Detect which cell encompasses the target text, then output its [X, Y] center coordinate. 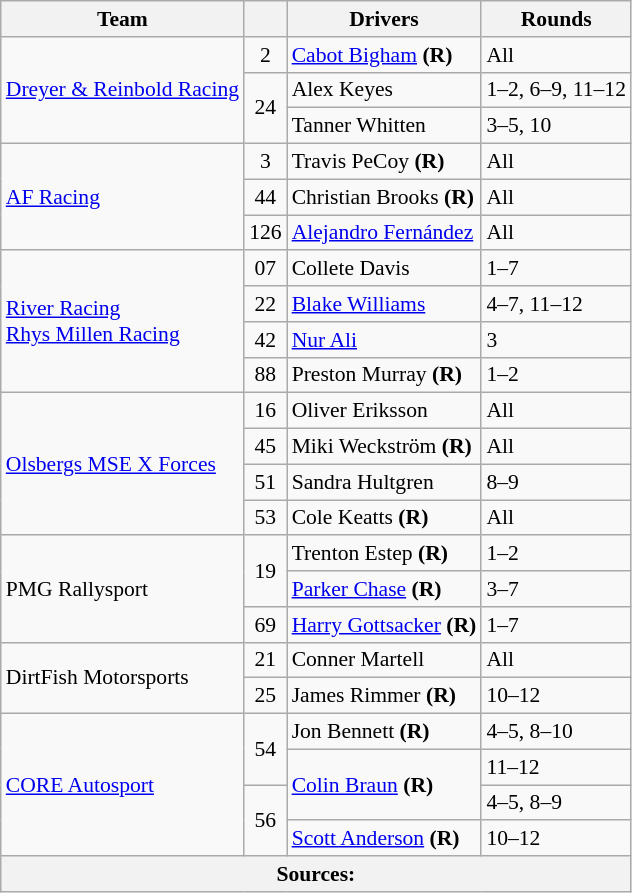
Collete Davis [384, 269]
Blake Williams [384, 304]
44 [266, 197]
River Racing Rhys Millen Racing [122, 322]
126 [266, 233]
8–9 [556, 482]
88 [266, 375]
Drivers [384, 19]
56 [266, 820]
Parker Chase (R) [384, 589]
Christian Brooks (R) [384, 197]
PMG Rallysport [122, 590]
4–5, 8–10 [556, 732]
11–12 [556, 767]
Team [122, 19]
Nur Ali [384, 340]
CORE Autosport [122, 785]
3–5, 10 [556, 126]
2 [266, 55]
Jon Bennett (R) [384, 732]
45 [266, 447]
James Rimmer (R) [384, 696]
54 [266, 750]
Dreyer & Reinbold Racing [122, 90]
Harry Gottsacker (R) [384, 625]
3–7 [556, 589]
Colin Braun (R) [384, 784]
Travis PeCoy (R) [384, 162]
Olsbergs MSE X Forces [122, 464]
69 [266, 625]
21 [266, 660]
4–7, 11–12 [556, 304]
Preston Murray (R) [384, 375]
Cole Keatts (R) [384, 518]
Tanner Whitten [384, 126]
1–2, 6–9, 11–12 [556, 90]
25 [266, 696]
AF Racing [122, 198]
4–5, 8–9 [556, 803]
Miki Weckström (R) [384, 447]
24 [266, 108]
42 [266, 340]
Rounds [556, 19]
Sandra Hultgren [384, 482]
51 [266, 482]
07 [266, 269]
53 [266, 518]
Cabot Bigham (R) [384, 55]
Alex Keyes [384, 90]
Oliver Eriksson [384, 411]
Sources: [316, 874]
Trenton Estep (R) [384, 554]
DirtFish Motorsports [122, 678]
16 [266, 411]
Conner Martell [384, 660]
Scott Anderson (R) [384, 839]
22 [266, 304]
19 [266, 572]
Alejandro Fernández [384, 233]
